Capture the cell that displays the provided text and extract its [x, y] central coordinate. 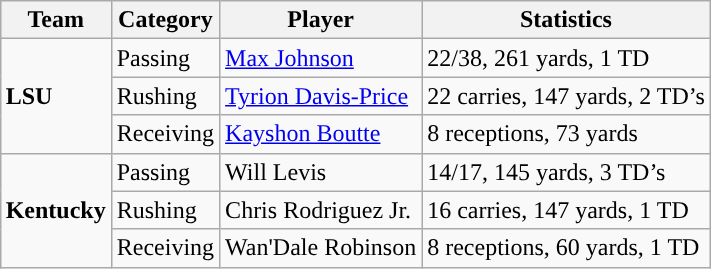
Team [56, 20]
Statistics [566, 20]
Kayshon Boutte [321, 134]
Kentucky [56, 210]
Tyrion Davis-Price [321, 96]
22/38, 261 yards, 1 TD [566, 58]
Wan'Dale Robinson [321, 248]
8 receptions, 73 yards [566, 134]
8 receptions, 60 yards, 1 TD [566, 248]
Chris Rodriguez Jr. [321, 210]
14/17, 145 yards, 3 TD’s [566, 172]
Max Johnson [321, 58]
LSU [56, 96]
22 carries, 147 yards, 2 TD’s [566, 96]
Will Levis [321, 172]
16 carries, 147 yards, 1 TD [566, 210]
Player [321, 20]
Category [165, 20]
